Detect which cell encompasses the target text, then output its [x, y] center coordinate. 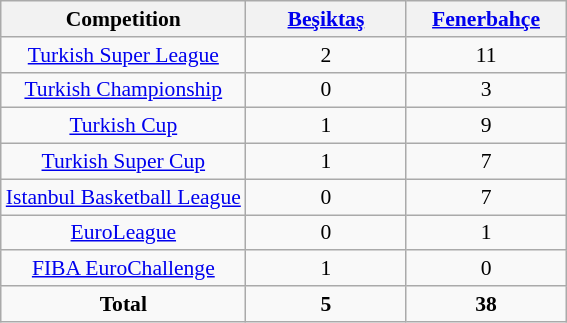
5 [326, 304]
11 [486, 55]
Turkish Cup [124, 126]
3 [486, 90]
FIBA EuroChallenge [124, 269]
Competition [124, 19]
Fenerbahçe [486, 19]
Turkish Super League [124, 55]
38 [486, 304]
2 [326, 55]
Turkish Super Cup [124, 162]
9 [486, 126]
Turkish Championship [124, 90]
Istanbul Basketball League [124, 197]
EuroLeague [124, 233]
Beşiktaş [326, 19]
Total [124, 304]
